Pinpoint the cell where the given text exists, returning its (X, Y) midpoint coordinate. 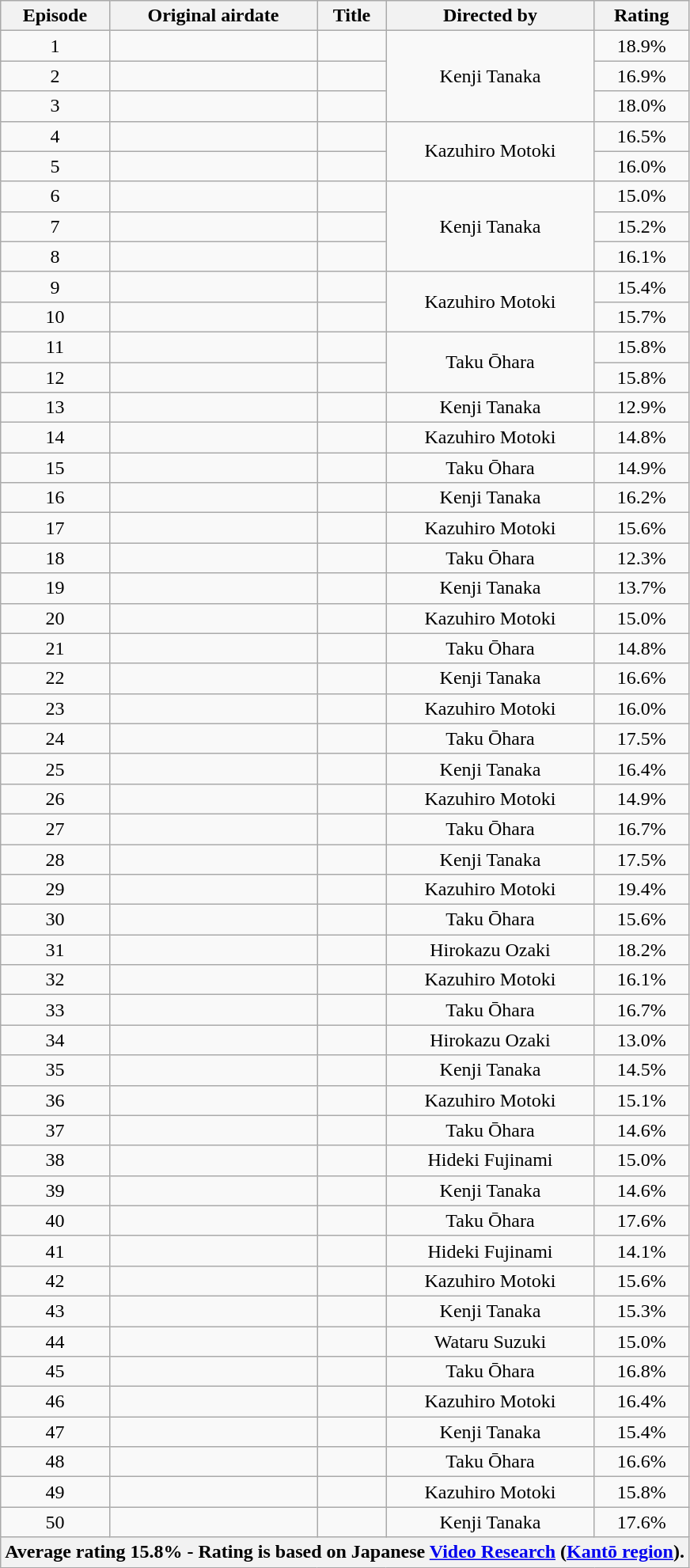
14.5% (642, 1070)
19 (55, 588)
27 (55, 829)
15.2% (642, 226)
12 (55, 378)
16 (55, 498)
29 (55, 890)
13.0% (642, 1040)
49 (55, 1492)
23 (55, 708)
47 (55, 1432)
45 (55, 1372)
38 (55, 1160)
17 (55, 528)
18.0% (642, 106)
44 (55, 1342)
16.5% (642, 136)
18 (55, 558)
15.3% (642, 1311)
12.9% (642, 408)
4 (55, 136)
8 (55, 256)
24 (55, 738)
3 (55, 106)
25 (55, 769)
7 (55, 226)
15.1% (642, 1100)
Original airdate (214, 16)
14 (55, 438)
22 (55, 678)
2 (55, 76)
34 (55, 1040)
35 (55, 1070)
21 (55, 648)
46 (55, 1402)
32 (55, 980)
14.1% (642, 1251)
16.8% (642, 1372)
36 (55, 1100)
19.4% (642, 890)
43 (55, 1311)
Rating (642, 16)
15.7% (642, 317)
18.9% (642, 46)
6 (55, 196)
26 (55, 799)
15 (55, 468)
Title (351, 16)
28 (55, 859)
10 (55, 317)
31 (55, 950)
Average rating 15.8% - Rating is based on Japanese Video Research (Kantō region). (345, 1552)
5 (55, 166)
Wataru Suzuki (491, 1342)
33 (55, 1010)
50 (55, 1522)
37 (55, 1130)
48 (55, 1462)
39 (55, 1190)
30 (55, 920)
Directed by (491, 16)
41 (55, 1251)
18.2% (642, 950)
13 (55, 408)
12.3% (642, 558)
13.7% (642, 588)
42 (55, 1281)
9 (55, 287)
Episode (55, 16)
16.9% (642, 76)
40 (55, 1221)
16.2% (642, 498)
1 (55, 46)
11 (55, 347)
20 (55, 618)
